Output the [X, Y] coordinate of the center of the cell containing the given text.  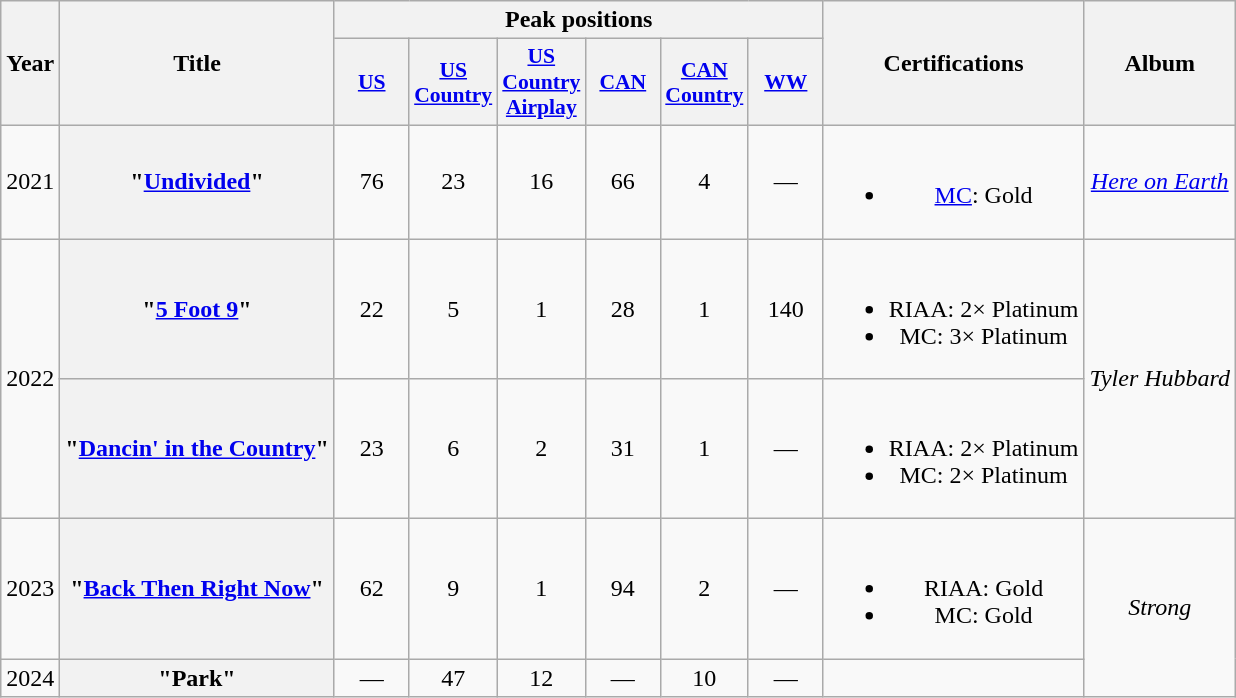
76 [372, 182]
Certifications [954, 64]
6 [453, 449]
66 [622, 182]
USCountryAirplay [541, 82]
140 [786, 308]
"Park" [197, 678]
US [372, 82]
94 [622, 589]
CANCountry [704, 82]
12 [541, 678]
Strong [1160, 608]
5 [453, 308]
Peak positions [578, 20]
"Undivided" [197, 182]
2022 [30, 378]
2024 [30, 678]
MC: Gold [954, 182]
16 [541, 182]
"Back Then Right Now" [197, 589]
"5 Foot 9" [197, 308]
9 [453, 589]
47 [453, 678]
Album [1160, 64]
2023 [30, 589]
28 [622, 308]
62 [372, 589]
RIAA: 2× PlatinumMC: 3× Platinum [954, 308]
31 [622, 449]
Title [197, 64]
RIAA: 2× PlatinumMC: 2× Platinum [954, 449]
RIAA: GoldMC: Gold [954, 589]
22 [372, 308]
WW [786, 82]
"Dancin' in the Country" [197, 449]
Year [30, 64]
4 [704, 182]
2021 [30, 182]
USCountry [453, 82]
Here on Earth [1160, 182]
10 [704, 678]
CAN [622, 82]
Tyler Hubbard [1160, 378]
